Return the [x, y] coordinate for the center point of the cell that contains the specified text.  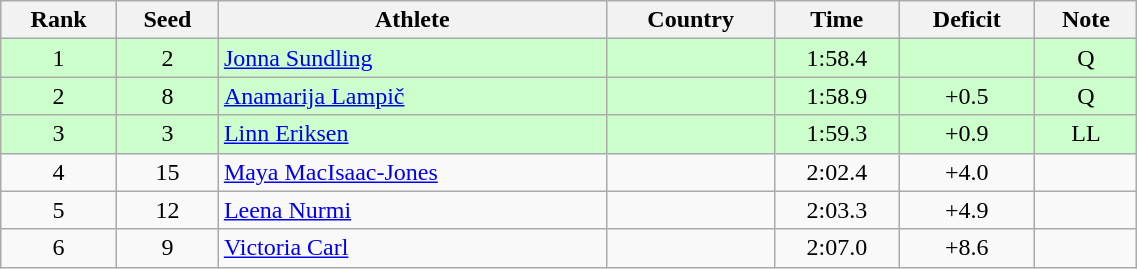
Linn Eriksen [412, 134]
Athlete [412, 20]
Leena Nurmi [412, 210]
12 [167, 210]
Seed [167, 20]
LL [1086, 134]
Rank [59, 20]
8 [167, 96]
Deficit [967, 20]
Jonna Sundling [412, 58]
Maya MacIsaac-Jones [412, 172]
2:03.3 [837, 210]
1:59.3 [837, 134]
+0.9 [967, 134]
Victoria Carl [412, 248]
2:02.4 [837, 172]
Time [837, 20]
+0.5 [967, 96]
Anamarija Lampič [412, 96]
6 [59, 248]
2:07.0 [837, 248]
Country [690, 20]
4 [59, 172]
1 [59, 58]
1:58.9 [837, 96]
+8.6 [967, 248]
+4.0 [967, 172]
5 [59, 210]
9 [167, 248]
15 [167, 172]
+4.9 [967, 210]
1:58.4 [837, 58]
Note [1086, 20]
